Search for the cell housing the specified text and yield its [X, Y] center coordinate. 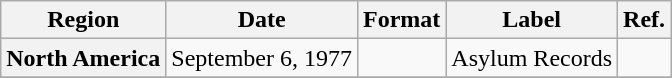
Date [262, 20]
Region [84, 20]
Format [401, 20]
Label [532, 20]
Asylum Records [532, 58]
North America [84, 58]
September 6, 1977 [262, 58]
Ref. [644, 20]
